Search for the cell housing the specified text and yield its (x, y) center coordinate. 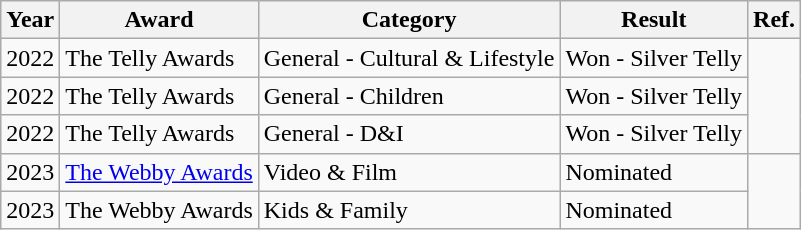
Kids & Family (409, 210)
General - D&I (409, 134)
General - Children (409, 96)
Result (654, 20)
Ref. (774, 20)
Video & Film (409, 172)
Year (30, 20)
General - Cultural & Lifestyle (409, 58)
Award (159, 20)
Category (409, 20)
